Return the (X, Y) coordinate for the center point of the cell that contains the specified text.  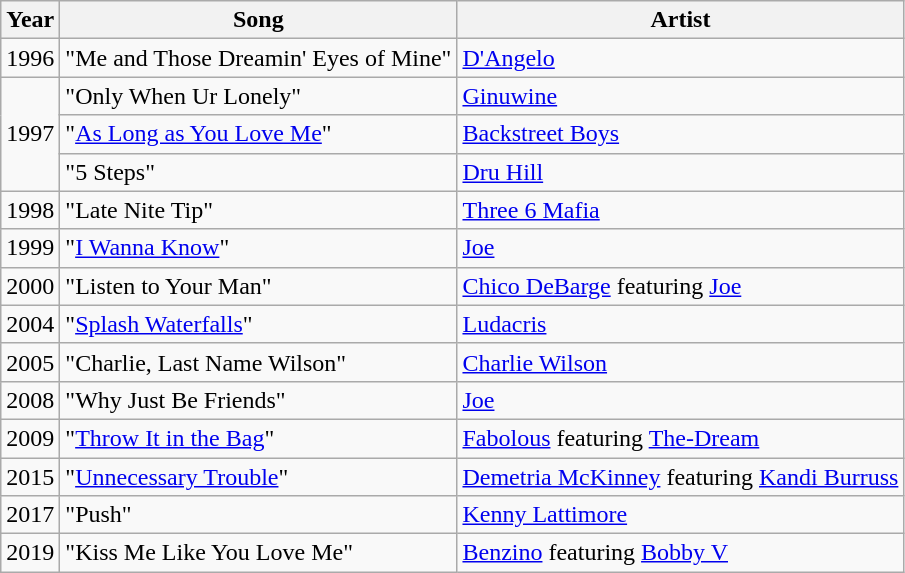
1996 (30, 58)
"5 Steps" (258, 172)
2004 (30, 324)
Three 6 Mafia (680, 210)
Charlie Wilson (680, 362)
Ludacris (680, 324)
2008 (30, 400)
Year (30, 20)
"As Long as You Love Me" (258, 134)
"Push" (258, 515)
1997 (30, 134)
1998 (30, 210)
2019 (30, 553)
Backstreet Boys (680, 134)
"Throw It in the Bag" (258, 438)
"Only When Ur Lonely" (258, 96)
"Splash Waterfalls" (258, 324)
Fabolous featuring The-Dream (680, 438)
"Listen to Your Man" (258, 286)
"Me and Those Dreamin' Eyes of Mine" (258, 58)
Benzino featuring Bobby V (680, 553)
Kenny Lattimore (680, 515)
"Late Nite Tip" (258, 210)
2015 (30, 477)
2000 (30, 286)
"I Wanna Know" (258, 248)
Dru Hill (680, 172)
Ginuwine (680, 96)
2009 (30, 438)
"Kiss Me Like You Love Me" (258, 553)
Song (258, 20)
2017 (30, 515)
1999 (30, 248)
"Charlie, Last Name Wilson" (258, 362)
Artist (680, 20)
Chico DeBarge featuring Joe (680, 286)
"Unnecessary Trouble" (258, 477)
Demetria McKinney featuring Kandi Burruss (680, 477)
2005 (30, 362)
D'Angelo (680, 58)
"Why Just Be Friends" (258, 400)
